Pinpoint the cell where the given text exists, returning its (x, y) midpoint coordinate. 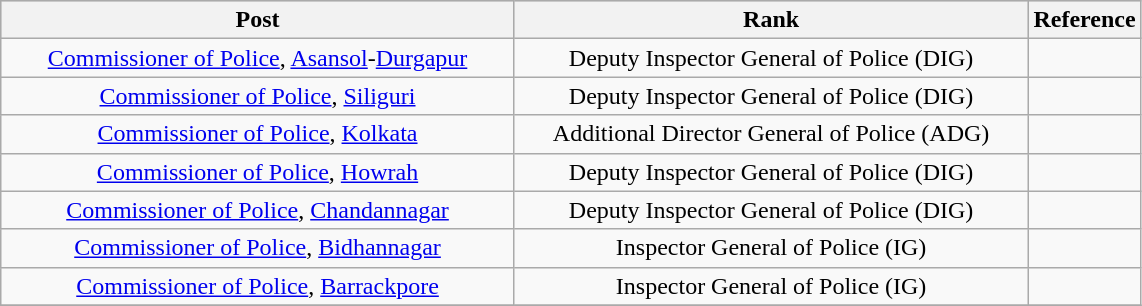
Commissioner of Police, Howrah (258, 172)
Commissioner of Police, Bidhannagar (258, 248)
Additional Director General of Police (ADG) (771, 134)
Commissioner of Police, Siliguri (258, 96)
Commissioner of Police, Chandannagar (258, 210)
Post (258, 20)
Rank (771, 20)
Commissioner of Police, Kolkata (258, 134)
Commissioner of Police, Barrackpore (258, 286)
Reference (1084, 20)
Commissioner of Police, Asansol-Durgapur (258, 58)
